Identify which cell holds the provided text, then report its [X, Y] central coordinate. 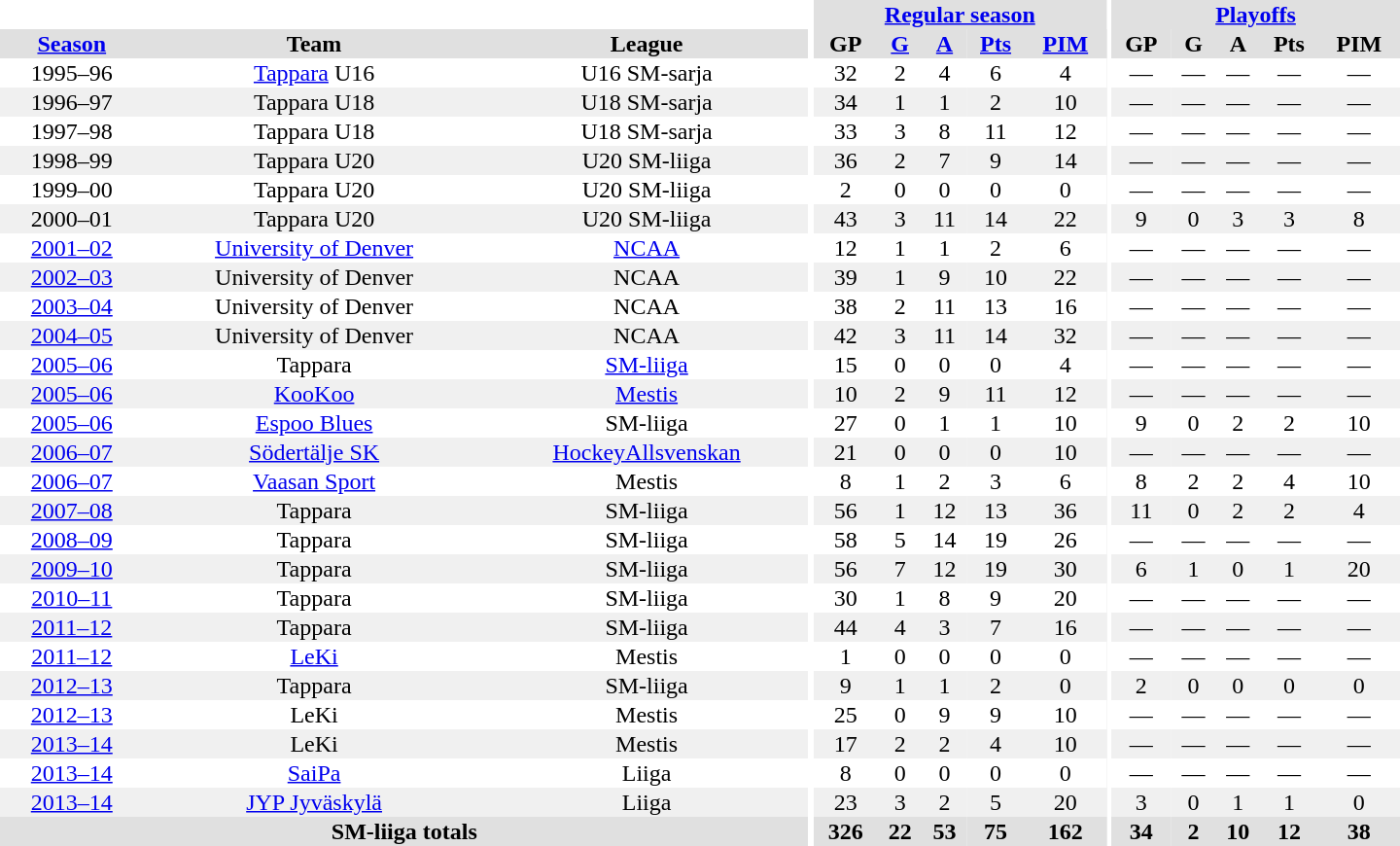
Playoffs [1256, 15]
1997–98 [72, 131]
Espoo Blues [315, 423]
Regular season [961, 15]
JYP Jyväskylä [315, 802]
Vaasan Sport [315, 481]
1996–97 [72, 102]
44 [846, 627]
43 [846, 219]
162 [1066, 831]
42 [846, 335]
HockeyAllsvenskan [647, 452]
2003–04 [72, 306]
Season [72, 44]
2004–05 [72, 335]
2002–03 [72, 277]
53 [945, 831]
1998–99 [72, 160]
KooKoo [315, 394]
1999–00 [72, 190]
2009–10 [72, 569]
75 [996, 831]
17 [846, 744]
39 [846, 277]
21 [846, 452]
27 [846, 423]
Tappara U16 [315, 73]
2008–09 [72, 540]
SM-liiga totals [404, 831]
15 [846, 365]
SaiPa [315, 773]
2010–11 [72, 598]
Södertälje SK [315, 452]
Team [315, 44]
326 [846, 831]
2001–02 [72, 248]
2000–01 [72, 219]
33 [846, 131]
2007–08 [72, 511]
26 [1066, 540]
U16 SM-sarja [647, 73]
23 [846, 802]
58 [846, 540]
League [647, 44]
25 [846, 715]
1995–96 [72, 73]
